Output the [X, Y] coordinate of the center of the cell containing the given text.  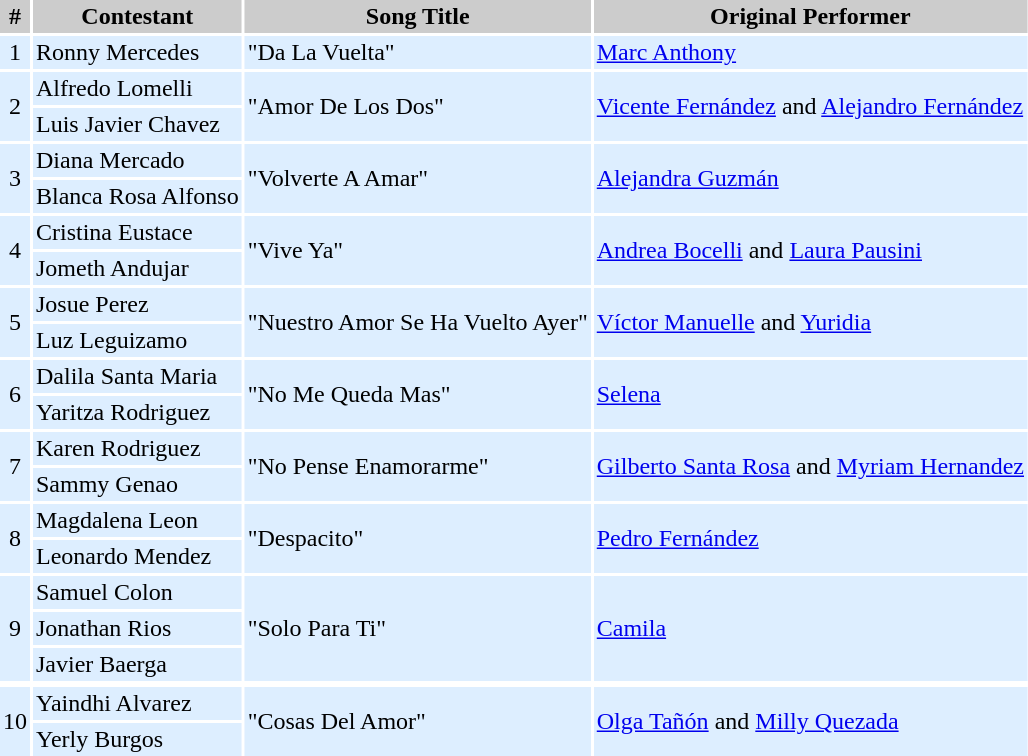
"No Pense Enamorarme" [418, 466]
"Solo Para Ti" [418, 628]
"Vive Ya" [418, 250]
9 [15, 628]
Andrea Bocelli and Laura Pausini [810, 250]
Original Performer [810, 16]
Josue Perez [138, 304]
"Amor De Los Dos" [418, 106]
Vicente Fernández and Alejandro Fernández [810, 106]
Marc Anthony [810, 52]
"Cosas Del Amor" [418, 722]
10 [15, 722]
Camila [810, 628]
4 [15, 250]
"Volverte A Amar" [418, 178]
5 [15, 322]
Leonardo Mendez [138, 556]
Selena [810, 394]
Diana Mercado [138, 160]
3 [15, 178]
# [15, 16]
Ronny Mercedes [138, 52]
Pedro Fernández [810, 538]
Samuel Colon [138, 592]
Contestant [138, 16]
Jonathan Rios [138, 628]
"Nuestro Amor Se Ha Vuelto Ayer" [418, 322]
Yerly Burgos [138, 740]
"Despacito" [418, 538]
Gilberto Santa Rosa and Myriam Hernandez [810, 466]
Yaindhi Alvarez [138, 704]
Javier Baerga [138, 664]
Yaritza Rodriguez [138, 412]
7 [15, 466]
2 [15, 106]
1 [15, 52]
Sammy Genao [138, 484]
"Da La Vuelta" [418, 52]
Song Title [418, 16]
Luis Javier Chavez [138, 124]
Alfredo Lomelli [138, 88]
Jometh Andujar [138, 268]
Blanca Rosa Alfonso [138, 196]
8 [15, 538]
6 [15, 394]
"No Me Queda Mas" [418, 394]
Cristina Eustace [138, 232]
Luz Leguizamo [138, 340]
Karen Rodriguez [138, 448]
Olga Tañón and Milly Quezada [810, 722]
Víctor Manuelle and Yuridia [810, 322]
Alejandra Guzmán [810, 178]
Magdalena Leon [138, 520]
Dalila Santa Maria [138, 376]
